Search for the cell housing the specified text and yield its (x, y) center coordinate. 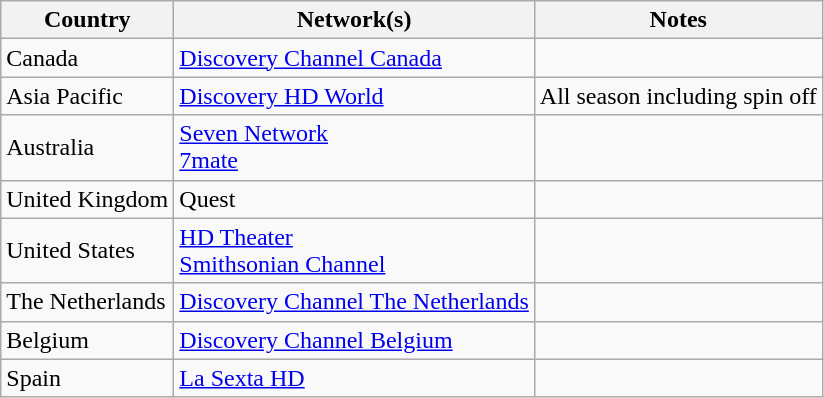
Country (88, 20)
La Sexta HD (354, 378)
Discovery Channel Belgium (354, 340)
Quest (354, 199)
Discovery HD World (354, 96)
Network(s) (354, 20)
Asia Pacific (88, 96)
United Kingdom (88, 199)
Canada (88, 58)
Discovery Channel The Netherlands (354, 302)
All season including spin off (678, 96)
Notes (678, 20)
Australia (88, 148)
The Netherlands (88, 302)
Seven Network7mate (354, 148)
United States (88, 250)
Spain (88, 378)
Belgium (88, 340)
Discovery Channel Canada (354, 58)
HD TheaterSmithsonian Channel (354, 250)
